Find where the given text appears and provide that cell's center as [X, Y] coordinate. 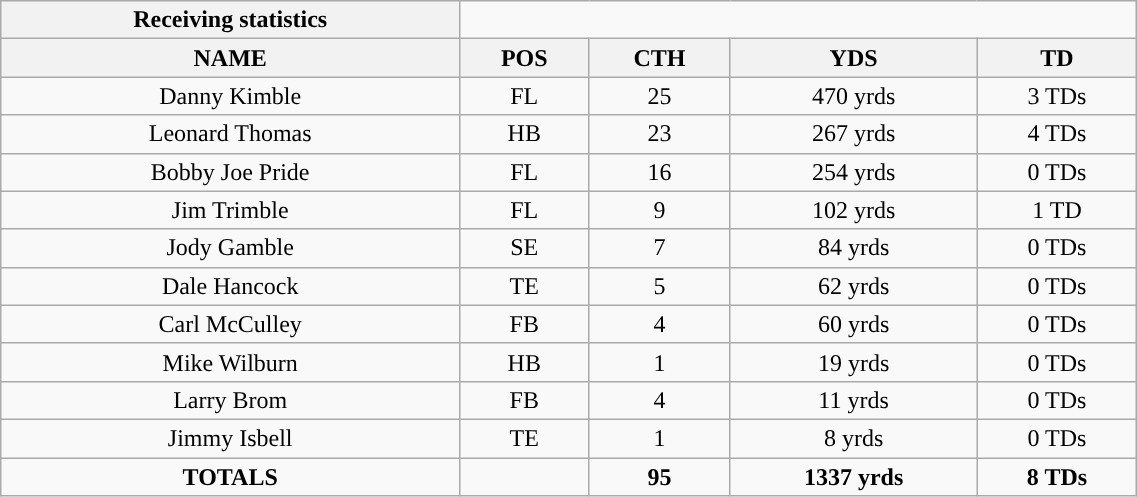
1 TD [1057, 210]
16 [660, 172]
8 TDs [1057, 477]
95 [660, 477]
3 TDs [1057, 96]
Mike Wilburn [230, 362]
Leonard Thomas [230, 134]
267 yrds [854, 134]
SE [524, 248]
Danny Kimble [230, 96]
Bobby Joe Pride [230, 172]
84 yrds [854, 248]
CTH [660, 58]
60 yrds [854, 324]
62 yrds [854, 286]
470 yrds [854, 96]
Jim Trimble [230, 210]
5 [660, 286]
POS [524, 58]
1337 yrds [854, 477]
Jimmy Isbell [230, 438]
8 yrds [854, 438]
4 TDs [1057, 134]
102 yrds [854, 210]
19 yrds [854, 362]
YDS [854, 58]
Dale Hancock [230, 286]
7 [660, 248]
Jody Gamble [230, 248]
Larry Brom [230, 400]
9 [660, 210]
Carl McCulley [230, 324]
Receiving statistics [230, 20]
254 yrds [854, 172]
TOTALS [230, 477]
TD [1057, 58]
11 yrds [854, 400]
23 [660, 134]
NAME [230, 58]
25 [660, 96]
